Extract the (X, Y) coordinate from the center of the cell holding the provided text.  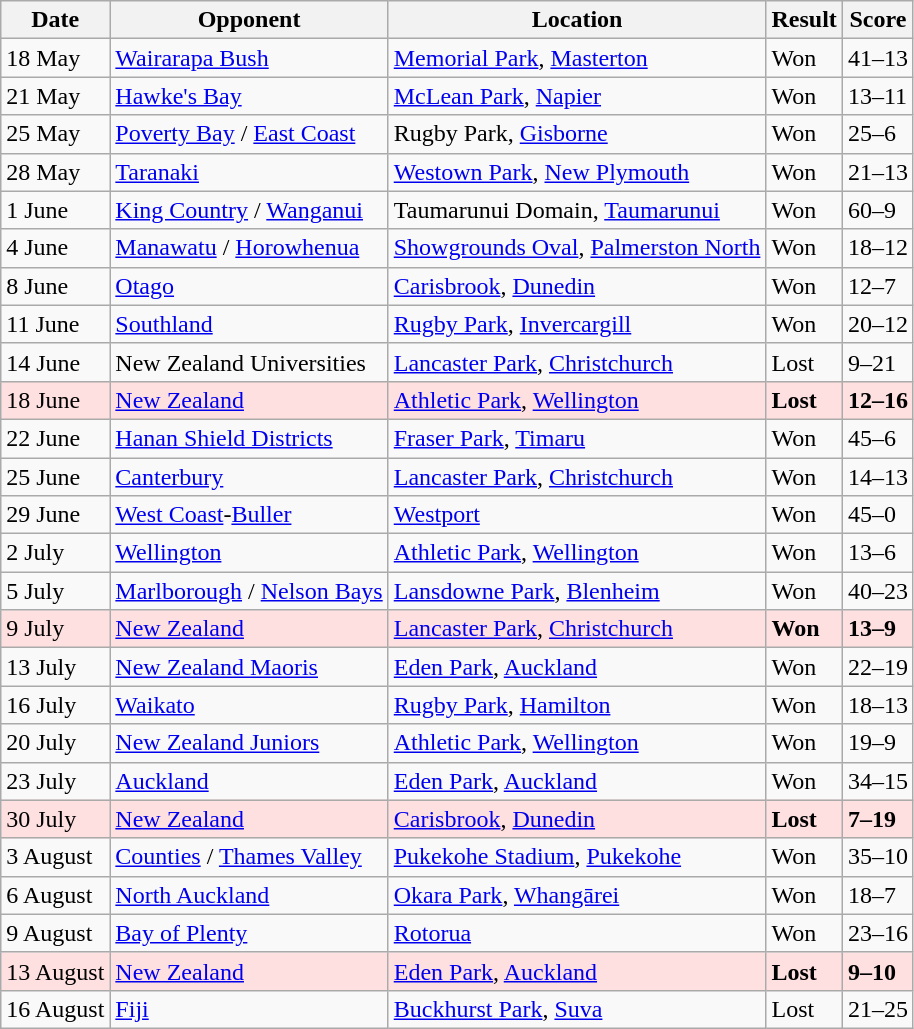
22 June (56, 438)
Opponent (249, 20)
Canterbury (249, 477)
18–13 (878, 705)
Wellington (249, 553)
12–16 (878, 400)
Buckhurst Park, Suva (577, 1009)
Manawatu / Horowhenua (249, 248)
22–19 (878, 667)
1 June (56, 210)
New Zealand Universities (249, 362)
Showgrounds Oval, Palmerston North (577, 248)
Lansdowne Park, Blenheim (577, 591)
Rotorua (577, 933)
13 July (56, 667)
New Zealand Juniors (249, 743)
Westport (577, 515)
12–7 (878, 286)
Westown Park, New Plymouth (577, 172)
23–16 (878, 933)
Okara Park, Whangārei (577, 895)
13–11 (878, 96)
60–9 (878, 210)
Fiji (249, 1009)
9 July (56, 629)
Hanan Shield Districts (249, 438)
8 June (56, 286)
Pukekohe Stadium, Pukekohe (577, 857)
21 May (56, 96)
29 June (56, 515)
18–12 (878, 248)
Result (804, 20)
9 August (56, 933)
30 July (56, 819)
14 June (56, 362)
7–19 (878, 819)
13 August (56, 971)
North Auckland (249, 895)
Waikato (249, 705)
45–6 (878, 438)
23 July (56, 781)
New Zealand Maoris (249, 667)
41–13 (878, 58)
9–21 (878, 362)
20–12 (878, 324)
McLean Park, Napier (577, 96)
Fraser Park, Timaru (577, 438)
18 June (56, 400)
2 July (56, 553)
20 July (56, 743)
6 August (56, 895)
Poverty Bay / East Coast (249, 134)
4 June (56, 248)
9–10 (878, 971)
Bay of Plenty (249, 933)
21–25 (878, 1009)
16 August (56, 1009)
Marlborough / Nelson Bays (249, 591)
West Coast-Buller (249, 515)
19–9 (878, 743)
Memorial Park, Masterton (577, 58)
King Country / Wanganui (249, 210)
3 August (56, 857)
16 July (56, 705)
Auckland (249, 781)
25 June (56, 477)
Taumarunui Domain, Taumarunui (577, 210)
Location (577, 20)
13–6 (878, 553)
Rugby Park, Invercargill (577, 324)
40–23 (878, 591)
25–6 (878, 134)
14–13 (878, 477)
Rugby Park, Hamilton (577, 705)
Wairarapa Bush (249, 58)
Taranaki (249, 172)
28 May (56, 172)
35–10 (878, 857)
34–15 (878, 781)
21–13 (878, 172)
18 May (56, 58)
Southland (249, 324)
Date (56, 20)
Score (878, 20)
5 July (56, 591)
Hawke's Bay (249, 96)
Rugby Park, Gisborne (577, 134)
25 May (56, 134)
Otago (249, 286)
11 June (56, 324)
Counties / Thames Valley (249, 857)
45–0 (878, 515)
18–7 (878, 895)
13–9 (878, 629)
